Capture the cell that displays the provided text and extract its (X, Y) central coordinate. 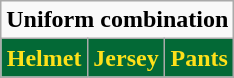
Uniform combination (118, 20)
Helmet (44, 58)
Pants (200, 58)
Jersey (126, 58)
